Locate the cell with the specified text and output its [X, Y] center coordinate. 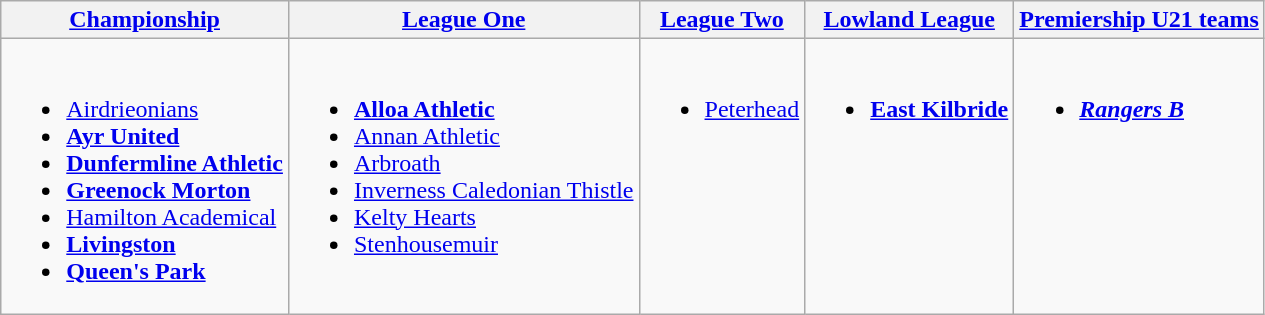
Peterhead [722, 176]
League Two [722, 20]
Championship [145, 20]
League One [464, 20]
Premiership U21 teams [1140, 20]
East Kilbride [910, 176]
AirdrieoniansAyr UnitedDunfermline AthleticGreenock MortonHamilton AcademicalLivingstonQueen's Park [145, 176]
Lowland League [910, 20]
Alloa AthleticAnnan AthleticArbroathInverness Caledonian ThistleKelty HeartsStenhousemuir [464, 176]
Rangers B [1140, 176]
